Search for the cell housing the specified text and yield its [X, Y] center coordinate. 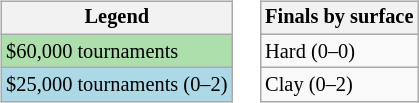
Hard (0–0) [339, 51]
Clay (0–2) [339, 85]
$60,000 tournaments [116, 51]
$25,000 tournaments (0–2) [116, 85]
Finals by surface [339, 18]
Legend [116, 18]
